Capture the cell that displays the provided text and extract its (x, y) central coordinate. 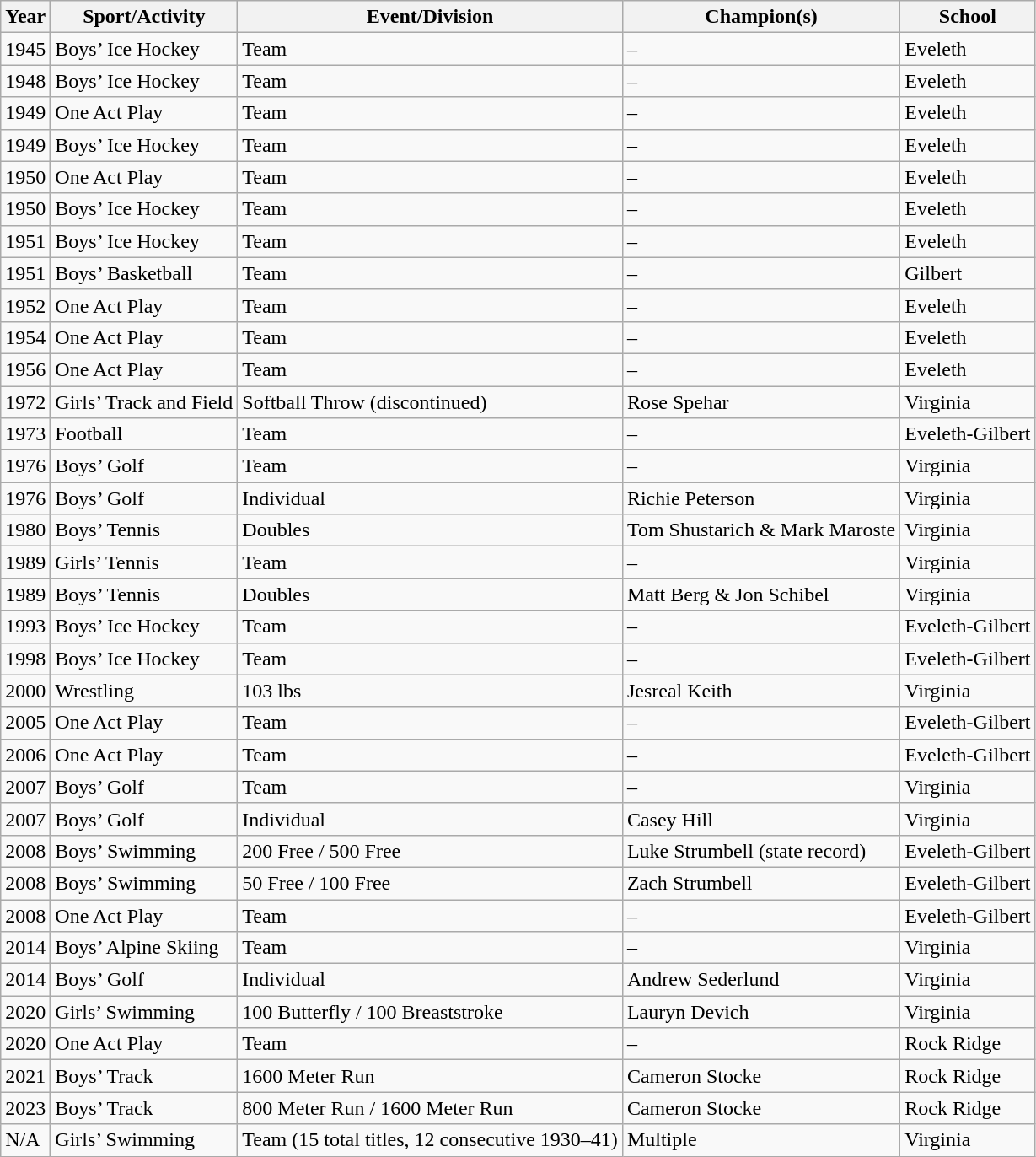
1954 (25, 337)
Multiple (760, 1140)
School (968, 17)
Team (15 total titles, 12 consecutive 1930–41) (430, 1140)
1956 (25, 369)
Event/Division (430, 17)
2000 (25, 691)
Boys’ Basketball (144, 273)
Richie Peterson (760, 498)
Zach Strumbell (760, 883)
200 Free / 500 Free (430, 851)
Boys’ Alpine Skiing (144, 948)
Rose Spehar (760, 402)
2006 (25, 755)
N/A (25, 1140)
Gilbert (968, 273)
1973 (25, 434)
1945 (25, 49)
Girls’ Track and Field (144, 402)
Casey Hill (760, 819)
Tom Shustarich & Mark Maroste (760, 530)
1998 (25, 659)
100 Butterfly / 100 Breaststroke (430, 1012)
1972 (25, 402)
Andrew Sederlund (760, 980)
1980 (25, 530)
103 lbs (430, 691)
Year (25, 17)
Football (144, 434)
1952 (25, 305)
2023 (25, 1108)
Luke Strumbell (state record) (760, 851)
Champion(s) (760, 17)
50 Free / 100 Free (430, 883)
Lauryn Devich (760, 1012)
2005 (25, 723)
Softball Throw (discontinued) (430, 402)
1993 (25, 627)
Jesreal Keith (760, 691)
Wrestling (144, 691)
Matt Berg & Jon Schibel (760, 595)
1600 Meter Run (430, 1076)
800 Meter Run / 1600 Meter Run (430, 1108)
2021 (25, 1076)
Girls’ Tennis (144, 562)
1948 (25, 81)
Sport/Activity (144, 17)
